Determine the [x, y] coordinate at the center of the cell enclosing the given text.  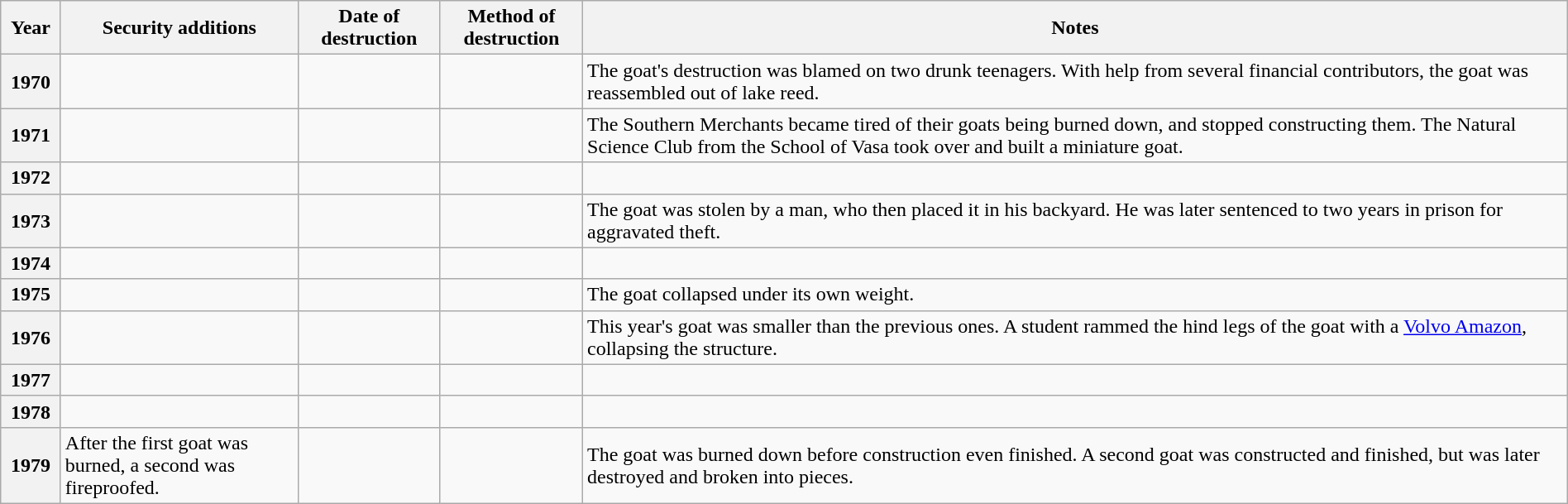
1975 [31, 295]
Security additions [179, 28]
1970 [31, 81]
1979 [31, 465]
1978 [31, 411]
1977 [31, 380]
The goat was stolen by a man, who then placed it in his backyard. He was later sentenced to two years in prison for aggravated theft. [1075, 220]
Year [31, 28]
Date of destruction [369, 28]
Method of destruction [511, 28]
The goat collapsed under its own weight. [1075, 295]
The goat's destruction was blamed on two drunk teenagers. With help from several financial contributors, the goat was reassembled out of lake reed. [1075, 81]
1971 [31, 136]
1976 [31, 338]
Notes [1075, 28]
1972 [31, 178]
This year's goat was smaller than the previous ones. A student rammed the hind legs of the goat with a Volvo Amazon, collapsing the structure. [1075, 338]
1974 [31, 263]
After the first goat was burned, a second was fireproofed. [179, 465]
1973 [31, 220]
